Output the (X, Y) coordinate of the center of the cell containing the given text.  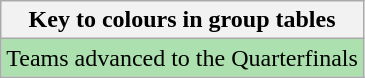
Teams advanced to the Quarterfinals (182, 58)
Key to colours in group tables (182, 20)
